Identify which cell holds the provided text, then report its [X, Y] central coordinate. 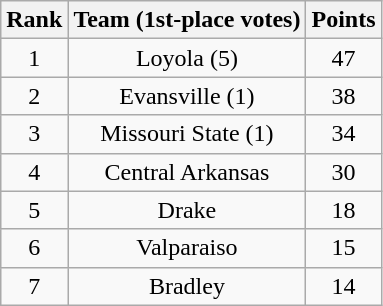
30 [344, 172]
Evansville (1) [187, 96]
18 [344, 210]
Central Arkansas [187, 172]
14 [344, 286]
4 [34, 172]
Valparaiso [187, 248]
Bradley [187, 286]
Missouri State (1) [187, 134]
6 [34, 248]
Team (1st-place votes) [187, 20]
2 [34, 96]
34 [344, 134]
Drake [187, 210]
3 [34, 134]
15 [344, 248]
47 [344, 58]
1 [34, 58]
Loyola (5) [187, 58]
5 [34, 210]
Rank [34, 20]
Points [344, 20]
38 [344, 96]
7 [34, 286]
